Output the (x, y) coordinate of the center of the cell containing the given text.  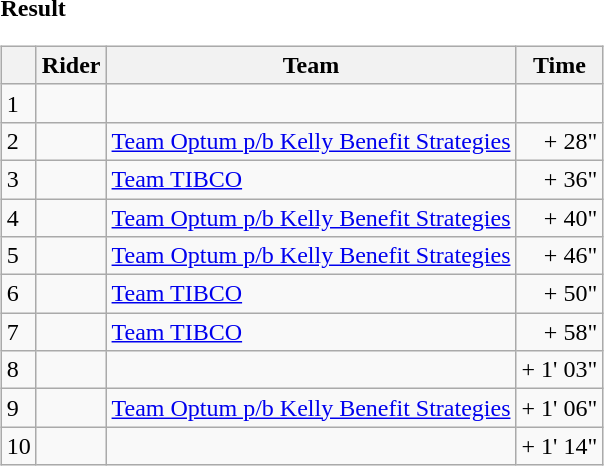
7 (18, 332)
2 (18, 141)
+ 28" (560, 141)
+ 50" (560, 294)
5 (18, 256)
Time (560, 65)
4 (18, 217)
10 (18, 446)
8 (18, 370)
Rider (71, 65)
Team (311, 65)
6 (18, 294)
+ 58" (560, 332)
+ 1' 03" (560, 370)
1 (18, 103)
9 (18, 408)
+ 1' 14" (560, 446)
+ 1' 06" (560, 408)
+ 40" (560, 217)
3 (18, 179)
+ 46" (560, 256)
+ 36" (560, 179)
